Extract the [X, Y] coordinate from the center of the cell holding the provided text.  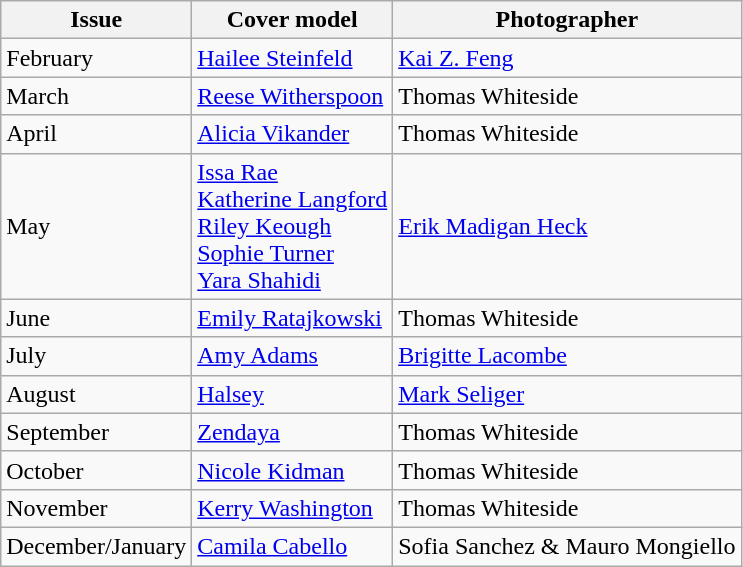
Emily Ratajkowski [292, 318]
Reese Witherspoon [292, 96]
February [96, 58]
Issa RaeKatherine LangfordRiley KeoughSophie TurnerYara Shahidi [292, 226]
Kai Z. Feng [567, 58]
Photographer [567, 20]
Cover model [292, 20]
Erik Madigan Heck [567, 226]
June [96, 318]
Kerry Washington [292, 508]
Mark Seliger [567, 394]
Hailee Steinfeld [292, 58]
May [96, 226]
September [96, 432]
December/January [96, 546]
Halsey [292, 394]
Issue [96, 20]
Zendaya [292, 432]
October [96, 470]
Sofia Sanchez & Mauro Mongiello [567, 546]
July [96, 356]
Alicia Vikander [292, 134]
November [96, 508]
March [96, 96]
Brigitte Lacombe [567, 356]
Amy Adams [292, 356]
Nicole Kidman [292, 470]
Camila Cabello [292, 546]
August [96, 394]
April [96, 134]
